Pinpoint the cell where the given text exists, returning its (X, Y) midpoint coordinate. 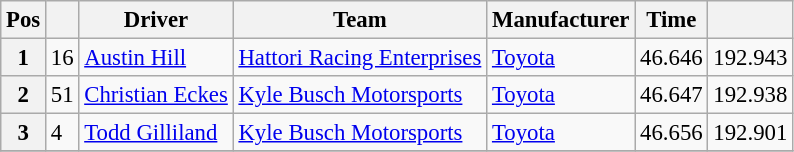
3 (24, 133)
192.943 (750, 58)
Time (672, 20)
192.901 (750, 133)
1 (24, 58)
16 (62, 58)
Driver (156, 20)
4 (62, 133)
2 (24, 95)
Team (360, 20)
46.647 (672, 95)
46.646 (672, 58)
Austin Hill (156, 58)
Todd Gilliland (156, 133)
46.656 (672, 133)
192.938 (750, 95)
Hattori Racing Enterprises (360, 58)
Pos (24, 20)
51 (62, 95)
Manufacturer (561, 20)
Christian Eckes (156, 95)
